Search for the cell housing the specified text and yield its [X, Y] center coordinate. 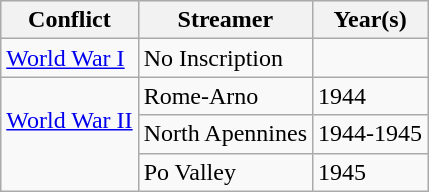
North Apennines [225, 134]
No Inscription [225, 58]
1944 [370, 96]
Year(s) [370, 20]
Conflict [70, 20]
1945 [370, 172]
World War II [70, 134]
Po Valley [225, 172]
Streamer [225, 20]
World War I [70, 58]
1944-1945 [370, 134]
Rome-Arno [225, 96]
